For the text-containing cell, return its midpoint in (X, Y) coordinate format. 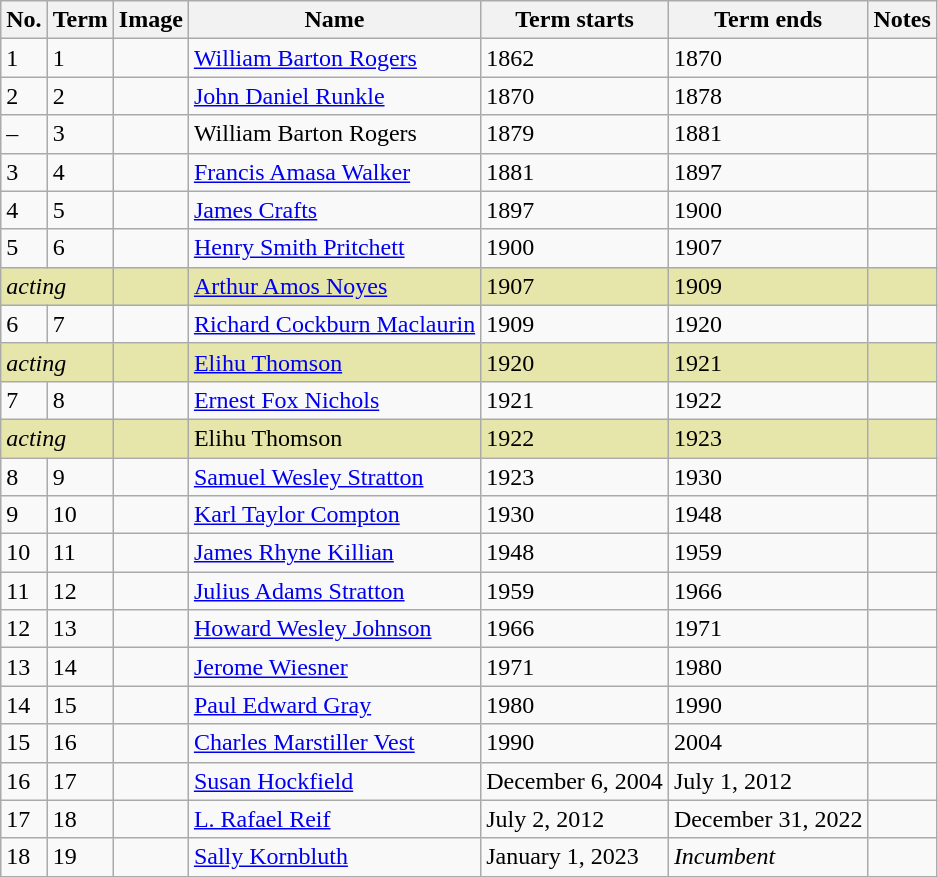
Arthur Amos Noyes (334, 286)
Sally Kornbluth (334, 857)
Paul Edward Gray (334, 705)
Name (334, 20)
– (24, 134)
Jerome Wiesner (334, 667)
Term ends (768, 20)
Term (80, 20)
January 1, 2023 (575, 857)
Ernest Fox Nichols (334, 400)
July 2, 2012 (575, 819)
Charles Marstiller Vest (334, 743)
Julius Adams Stratton (334, 591)
Samuel Wesley Stratton (334, 477)
John Daniel Runkle (334, 96)
Term starts (575, 20)
Henry Smith Pritchett (334, 248)
1879 (575, 134)
Francis Amasa Walker (334, 172)
December 31, 2022 (768, 819)
Karl Taylor Compton (334, 515)
No. (24, 20)
Notes (902, 20)
2004 (768, 743)
Richard Cockburn Maclaurin (334, 324)
Incumbent (768, 857)
James Rhyne Killian (334, 553)
December 6, 2004 (575, 781)
L. Rafael Reif (334, 819)
19 (80, 857)
July 1, 2012 (768, 781)
Image (150, 20)
Howard Wesley Johnson (334, 629)
Susan Hockfield (334, 781)
1862 (575, 58)
1878 (768, 96)
James Crafts (334, 210)
